Extract the [x, y] coordinate from the center of the cell holding the provided text.  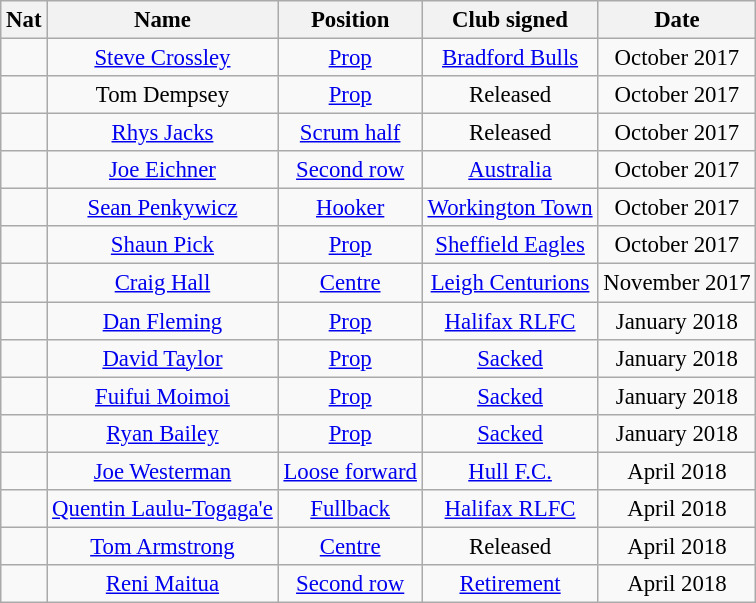
Club signed [510, 20]
Fuifui Moimoi [162, 396]
Workington Town [510, 208]
Position [350, 20]
Australia [510, 170]
Rhys Jacks [162, 133]
Tom Dempsey [162, 95]
Scrum half [350, 133]
David Taylor [162, 358]
Ryan Bailey [162, 433]
Bradford Bulls [510, 58]
Joe Westerman [162, 471]
Fullback [350, 509]
Reni Maitua [162, 584]
Sheffield Eagles [510, 245]
Nat [24, 20]
Sean Penkywicz [162, 208]
Dan Fleming [162, 321]
Leigh Centurions [510, 283]
Shaun Pick [162, 245]
Craig Hall [162, 283]
November 2017 [677, 283]
Hooker [350, 208]
Loose forward [350, 471]
Quentin Laulu-Togaga'e [162, 509]
Steve Crossley [162, 58]
Date [677, 20]
Tom Armstrong [162, 546]
Name [162, 20]
Hull F.C. [510, 471]
Joe Eichner [162, 170]
Retirement [510, 584]
